Detect which cell encompasses the target text, then output its (x, y) center coordinate. 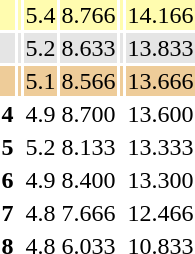
14.166 (160, 15)
13.666 (160, 81)
8.400 (88, 180)
13.600 (160, 114)
13.300 (160, 180)
8.633 (88, 48)
13.333 (160, 147)
13.833 (160, 48)
5 (8, 147)
6 (8, 180)
12.466 (160, 213)
8.700 (88, 114)
7.666 (88, 213)
5.4 (40, 15)
8.766 (88, 15)
7 (8, 213)
4.8 (40, 213)
8.133 (88, 147)
8.566 (88, 81)
4 (8, 114)
5.1 (40, 81)
